Pinpoint the cell where the given text exists, returning its [x, y] midpoint coordinate. 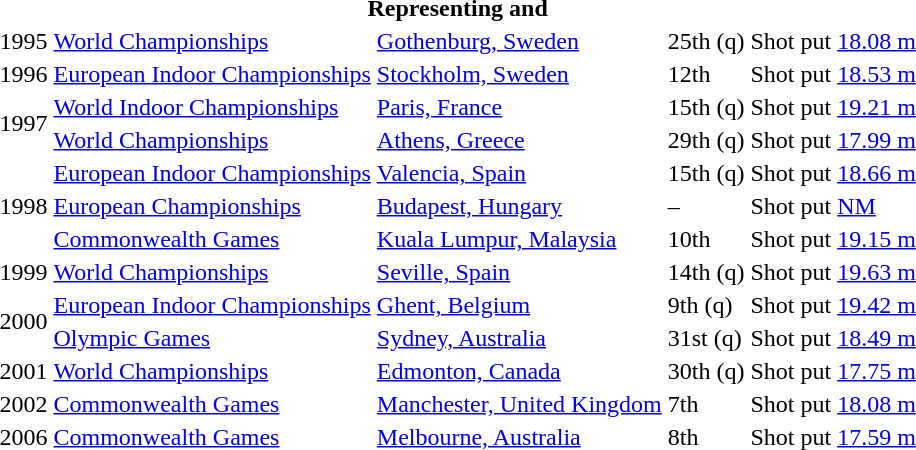
9th (q) [706, 305]
Paris, France [519, 107]
Athens, Greece [519, 140]
14th (q) [706, 272]
Valencia, Spain [519, 173]
10th [706, 239]
29th (q) [706, 140]
Manchester, United Kingdom [519, 404]
European Championships [212, 206]
7th [706, 404]
Seville, Spain [519, 272]
Gothenburg, Sweden [519, 41]
31st (q) [706, 338]
30th (q) [706, 371]
– [706, 206]
25th (q) [706, 41]
Edmonton, Canada [519, 371]
Stockholm, Sweden [519, 74]
World Indoor Championships [212, 107]
Olympic Games [212, 338]
Sydney, Australia [519, 338]
Kuala Lumpur, Malaysia [519, 239]
12th [706, 74]
Ghent, Belgium [519, 305]
Budapest, Hungary [519, 206]
